Return [x, y] of the center of cell containing provided text 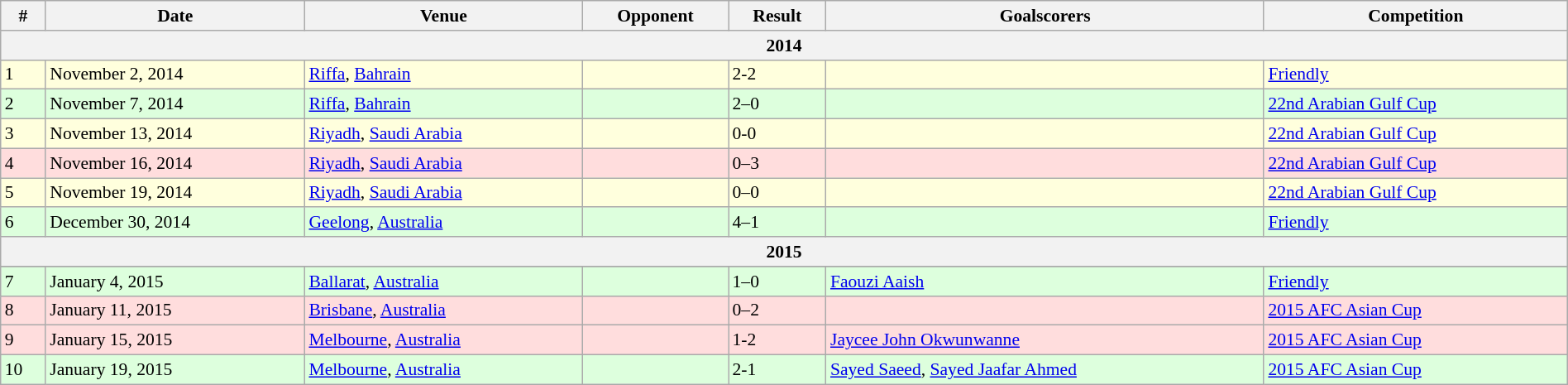
Jaycee John Okwunwanne [1045, 340]
2–0 [777, 104]
November 16, 2014 [175, 163]
8 [23, 310]
Date [175, 16]
2015 [784, 252]
9 [23, 340]
6 [23, 223]
1-2 [777, 340]
November 2, 2014 [175, 75]
Competition [1416, 16]
4 [23, 163]
4–1 [777, 223]
2014 [784, 46]
5 [23, 193]
Opponent [655, 16]
Result [777, 16]
Goalscorers [1045, 16]
January 19, 2015 [175, 370]
Sayed Saeed, Sayed Jaafar Ahmed [1045, 370]
0–2 [777, 310]
2 [23, 104]
November 13, 2014 [175, 134]
# [23, 16]
Brisbane, Australia [443, 310]
1 [23, 75]
3 [23, 134]
0–3 [777, 163]
January 15, 2015 [175, 340]
Ballarat, Australia [443, 282]
January 11, 2015 [175, 310]
November 7, 2014 [175, 104]
1–0 [777, 282]
2-2 [777, 75]
Faouzi Aaish [1045, 282]
January 4, 2015 [175, 282]
7 [23, 282]
0-0 [777, 134]
0–0 [777, 193]
Geelong, Australia [443, 223]
December 30, 2014 [175, 223]
November 19, 2014 [175, 193]
Venue [443, 16]
2-1 [777, 370]
10 [23, 370]
